Detect which cell encompasses the target text, then output its (x, y) center coordinate. 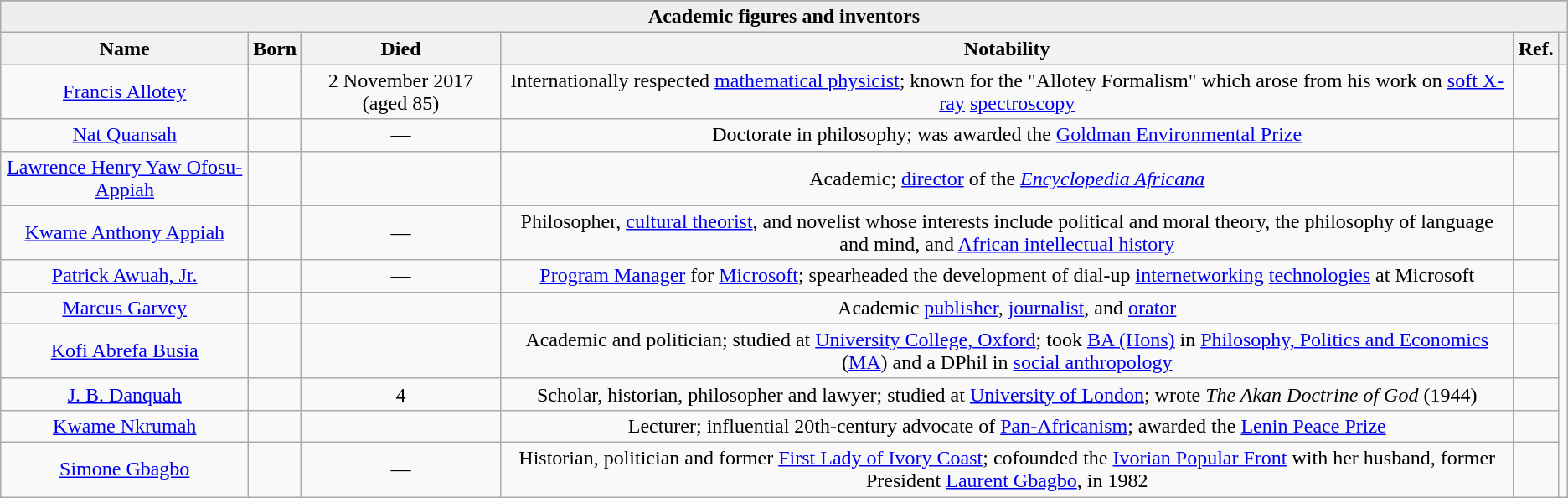
Francis Allotey (125, 92)
Lecturer; influential 20th-century advocate of Pan-Africanism; awarded the Lenin Peace Prize (1007, 426)
J. B. Danquah (125, 394)
Kofi Abrefa Busia (125, 350)
Academic publisher, journalist, and orator (1007, 308)
Doctorate in philosophy; was awarded the Goldman Environmental Prize (1007, 135)
Scholar, historian, philosopher and lawyer; studied at University of London; wrote The Akan Doctrine of God (1944) (1007, 394)
Kwame Nkrumah (125, 426)
Died (401, 49)
Academic figures and inventors (784, 17)
Academic; director of the Encyclopedia Africana (1007, 178)
Nat Quansah (125, 135)
2 November 2017 (aged 85) (401, 92)
Simone Gbagbo (125, 469)
Ref. (1536, 49)
Name (125, 49)
Notability (1007, 49)
Patrick Awuah, Jr. (125, 276)
Born (275, 49)
Internationally respected mathematical physicist; known for the "Allotey Formalism" which arose from his work on soft X-ray spectroscopy (1007, 92)
Lawrence Henry Yaw Ofosu-Appiah (125, 178)
4 (401, 394)
Kwame Anthony Appiah (125, 233)
Marcus Garvey (125, 308)
Program Manager for Microsoft; spearheaded the development of dial-up internetworking technologies at Microsoft (1007, 276)
